For the text-containing cell, return its midpoint in [X, Y] coordinate format. 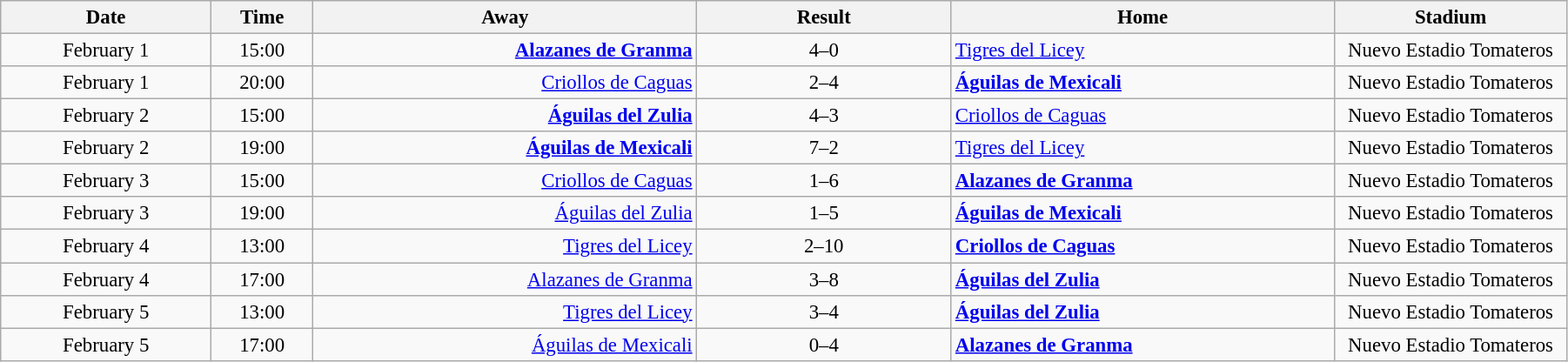
2–4 [824, 83]
Time [263, 17]
2–10 [824, 246]
4–3 [824, 116]
0–4 [824, 345]
Date [106, 17]
3–8 [824, 279]
4–0 [824, 50]
Result [824, 17]
Away [505, 17]
7–2 [824, 148]
Stadium [1451, 17]
20:00 [263, 83]
1–6 [824, 181]
Home [1143, 17]
1–5 [824, 213]
3–4 [824, 312]
